Pinpoint the cell where the given text exists, returning its (X, Y) midpoint coordinate. 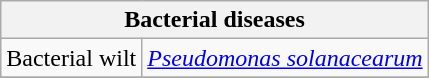
Bacterial wilt (72, 58)
Bacterial diseases (214, 20)
Pseudomonas solanacearum (285, 58)
